From the cell containing the given text, extract its center point as [X, Y] coordinate. 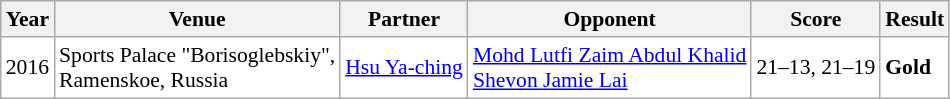
Score [816, 19]
Opponent [610, 19]
Mohd Lutfi Zaim Abdul Khalid Shevon Jamie Lai [610, 68]
Partner [404, 19]
Hsu Ya-ching [404, 68]
21–13, 21–19 [816, 68]
Gold [914, 68]
2016 [28, 68]
Sports Palace "Borisoglebskiy",Ramenskoe, Russia [197, 68]
Year [28, 19]
Venue [197, 19]
Result [914, 19]
